From the cell containing the given text, extract its center point as (X, Y) coordinate. 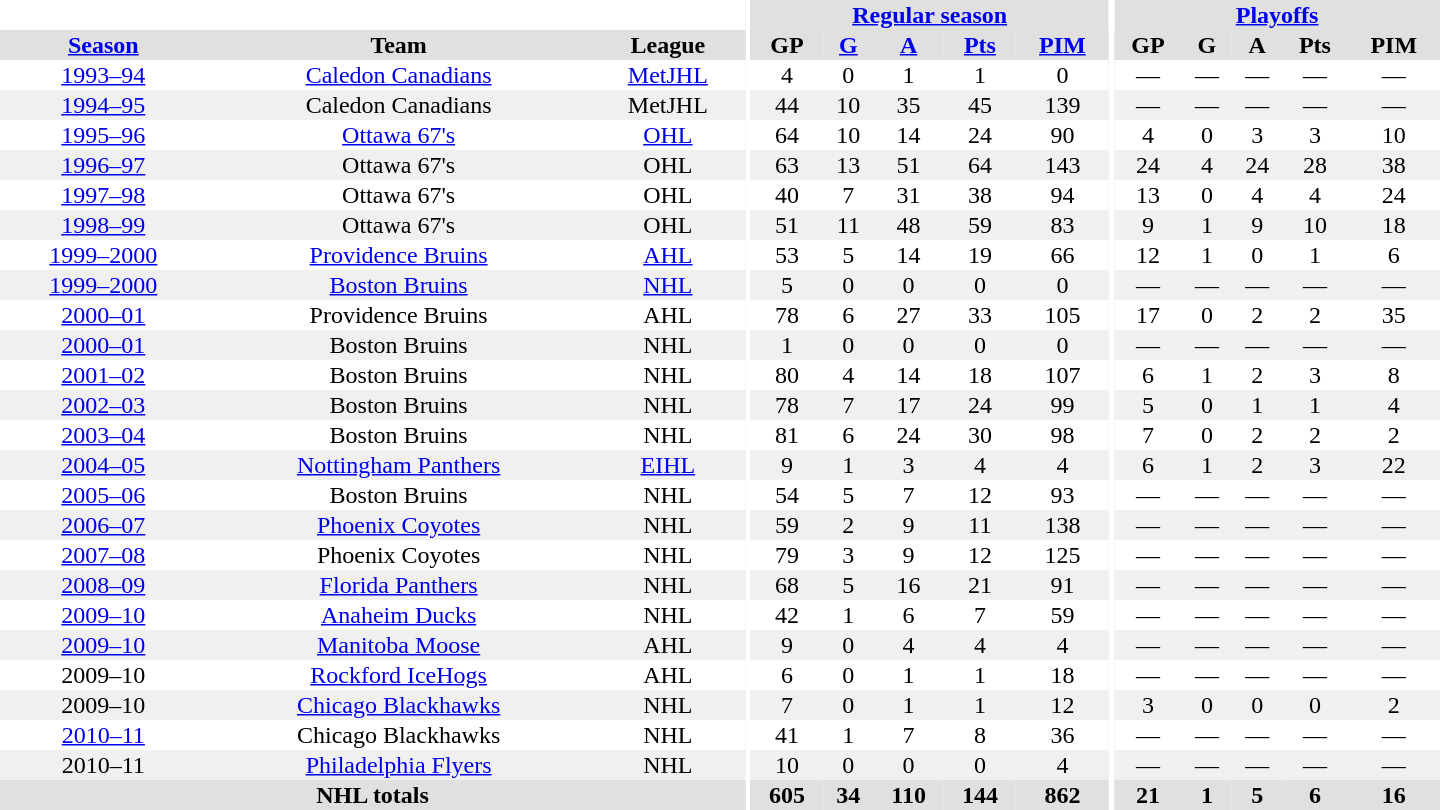
2006–07 (104, 525)
862 (1062, 795)
Nottingham Panthers (399, 465)
Florida Panthers (399, 585)
54 (788, 495)
31 (908, 195)
605 (788, 795)
81 (788, 435)
91 (1062, 585)
138 (1062, 525)
33 (980, 315)
2008–09 (104, 585)
22 (1394, 465)
Season (104, 45)
83 (1062, 225)
63 (788, 165)
99 (1062, 405)
1995–96 (104, 135)
44 (788, 105)
Playoffs (1277, 15)
66 (1062, 255)
Team (399, 45)
2005–06 (104, 495)
143 (1062, 165)
53 (788, 255)
2002–03 (104, 405)
144 (980, 795)
2004–05 (104, 465)
1998–99 (104, 225)
36 (1062, 735)
105 (1062, 315)
1997–98 (104, 195)
41 (788, 735)
1996–97 (104, 165)
Manitoba Moose (399, 645)
42 (788, 615)
19 (980, 255)
93 (1062, 495)
98 (1062, 435)
139 (1062, 105)
34 (848, 795)
94 (1062, 195)
79 (788, 555)
NHL totals (372, 795)
Anaheim Ducks (399, 615)
1993–94 (104, 75)
40 (788, 195)
107 (1062, 375)
90 (1062, 135)
Rockford IceHogs (399, 675)
68 (788, 585)
2007–08 (104, 555)
2001–02 (104, 375)
League (668, 45)
28 (1314, 165)
80 (788, 375)
Regular season (930, 15)
Philadelphia Flyers (399, 765)
27 (908, 315)
125 (1062, 555)
1994–95 (104, 105)
48 (908, 225)
45 (980, 105)
2003–04 (104, 435)
110 (908, 795)
EIHL (668, 465)
30 (980, 435)
